Capture the cell that displays the provided text and extract its (X, Y) central coordinate. 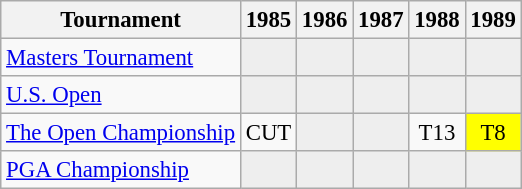
1986 (325, 20)
1988 (437, 20)
U.S. Open (121, 95)
CUT (268, 133)
T13 (437, 133)
PGA Championship (121, 170)
1989 (493, 20)
1985 (268, 20)
1987 (381, 20)
T8 (493, 133)
The Open Championship (121, 133)
Tournament (121, 20)
Masters Tournament (121, 58)
